Locate the cell with the specified text and output its (x, y) center coordinate. 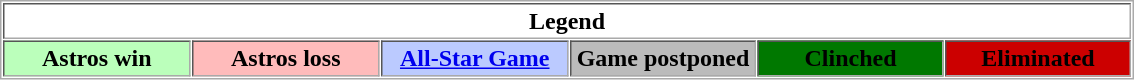
Game postponed (663, 58)
Eliminated (1038, 58)
Astros win (97, 58)
Legend (567, 21)
All-Star Game (475, 58)
Clinched (851, 58)
Astros loss (286, 58)
